Search for the cell housing the specified text and yield its (x, y) center coordinate. 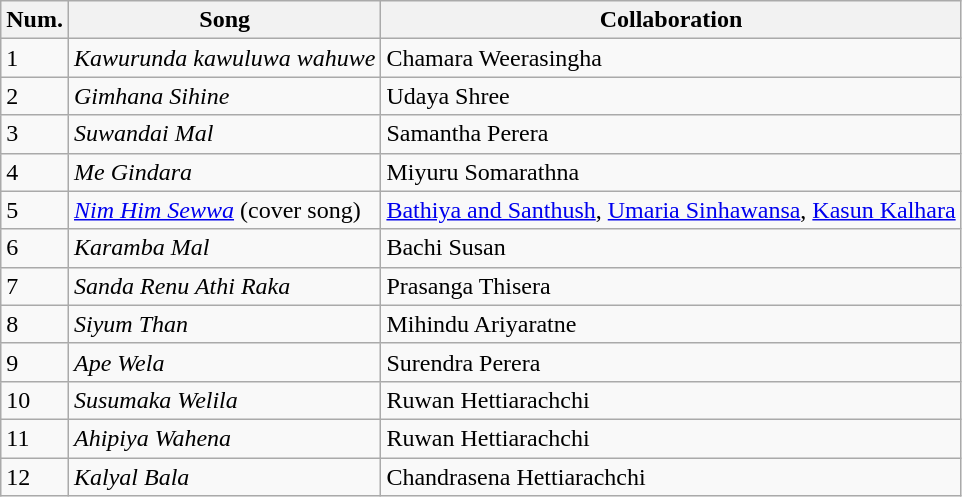
Karamba Mal (224, 248)
1 (35, 58)
8 (35, 324)
Chamara Weerasingha (671, 58)
Num. (35, 20)
Samantha Perera (671, 134)
2 (35, 96)
Udaya Shree (671, 96)
Bachi Susan (671, 248)
Miyuru Somarathna (671, 172)
Gimhana Sihine (224, 96)
11 (35, 438)
6 (35, 248)
Bathiya and Santhush, Umaria Sinhawansa, Kasun Kalhara (671, 210)
3 (35, 134)
12 (35, 477)
Prasanga Thisera (671, 286)
Sanda Renu Athi Raka (224, 286)
Ahipiya Wahena (224, 438)
Chandrasena Hettiarachchi (671, 477)
4 (35, 172)
Mihindu Ariyaratne (671, 324)
Kawurunda kawuluwa wahuwe (224, 58)
Song (224, 20)
9 (35, 362)
Ape Wela (224, 362)
Collaboration (671, 20)
Me Gindara (224, 172)
Siyum Than (224, 324)
7 (35, 286)
Kalyal Bala (224, 477)
Surendra Perera (671, 362)
Nim Him Sewwa (cover song) (224, 210)
Susumaka Welila (224, 400)
Suwandai Mal (224, 134)
10 (35, 400)
5 (35, 210)
